Output the [x, y] coordinate of the center of the cell containing the given text.  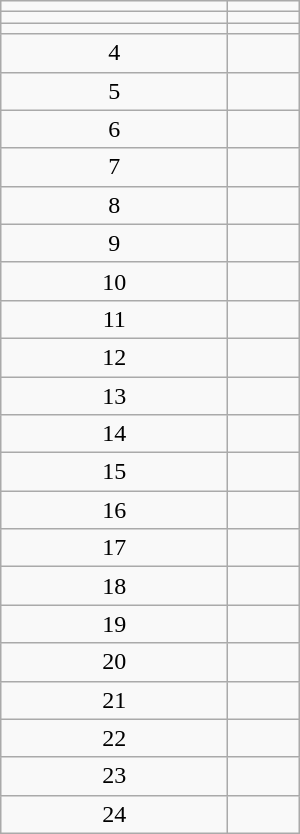
4 [114, 53]
11 [114, 319]
7 [114, 167]
23 [114, 776]
24 [114, 814]
6 [114, 129]
18 [114, 586]
10 [114, 281]
17 [114, 548]
14 [114, 434]
20 [114, 662]
15 [114, 472]
9 [114, 243]
16 [114, 510]
19 [114, 624]
22 [114, 738]
8 [114, 205]
21 [114, 700]
5 [114, 91]
13 [114, 395]
12 [114, 357]
